Scan for the cell matching the given text and deliver its (x, y) coordinate at center. 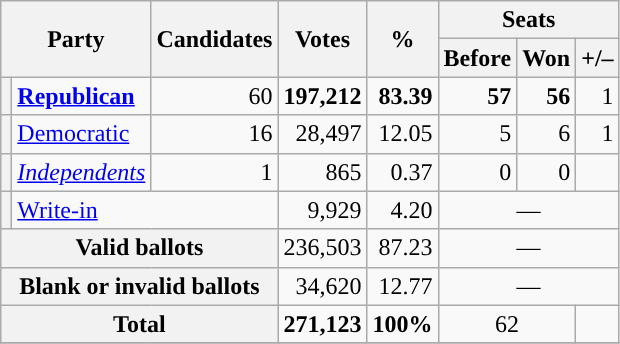
865 (322, 172)
12.77 (402, 286)
100% (402, 324)
28,497 (322, 134)
Before (478, 58)
Write-in (145, 210)
0.37 (402, 172)
4.20 (402, 210)
83.39 (402, 96)
57 (478, 96)
Party (76, 39)
236,503 (322, 248)
Blank or invalid ballots (140, 286)
62 (507, 324)
Republican (82, 96)
56 (546, 96)
5 (478, 134)
Votes (322, 39)
Candidates (214, 39)
9,929 (322, 210)
Democratic (82, 134)
Total (140, 324)
12.05 (402, 134)
% (402, 39)
34,620 (322, 286)
Won (546, 58)
Valid ballots (140, 248)
87.23 (402, 248)
16 (214, 134)
6 (546, 134)
Seats (528, 20)
Independents (82, 172)
+/– (598, 58)
271,123 (322, 324)
197,212 (322, 96)
60 (214, 96)
